Pinpoint the cell where the given text exists, returning its [x, y] midpoint coordinate. 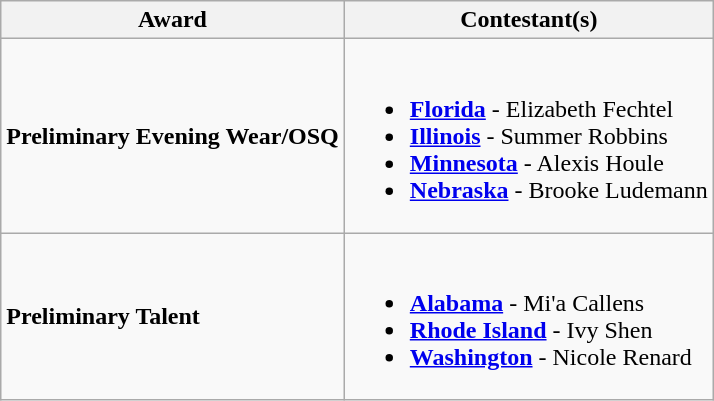
Preliminary Evening Wear/OSQ [173, 136]
Contestant(s) [528, 20]
Award [173, 20]
Alabama - Mi'a Callens Rhode Island - Ivy Shen Washington - Nicole Renard [528, 316]
Florida - Elizabeth Fechtel Illinois - Summer Robbins Minnesota - Alexis Houle Nebraska - Brooke Ludemann [528, 136]
Preliminary Talent [173, 316]
